From the cell containing the given text, extract its center point as [X, Y] coordinate. 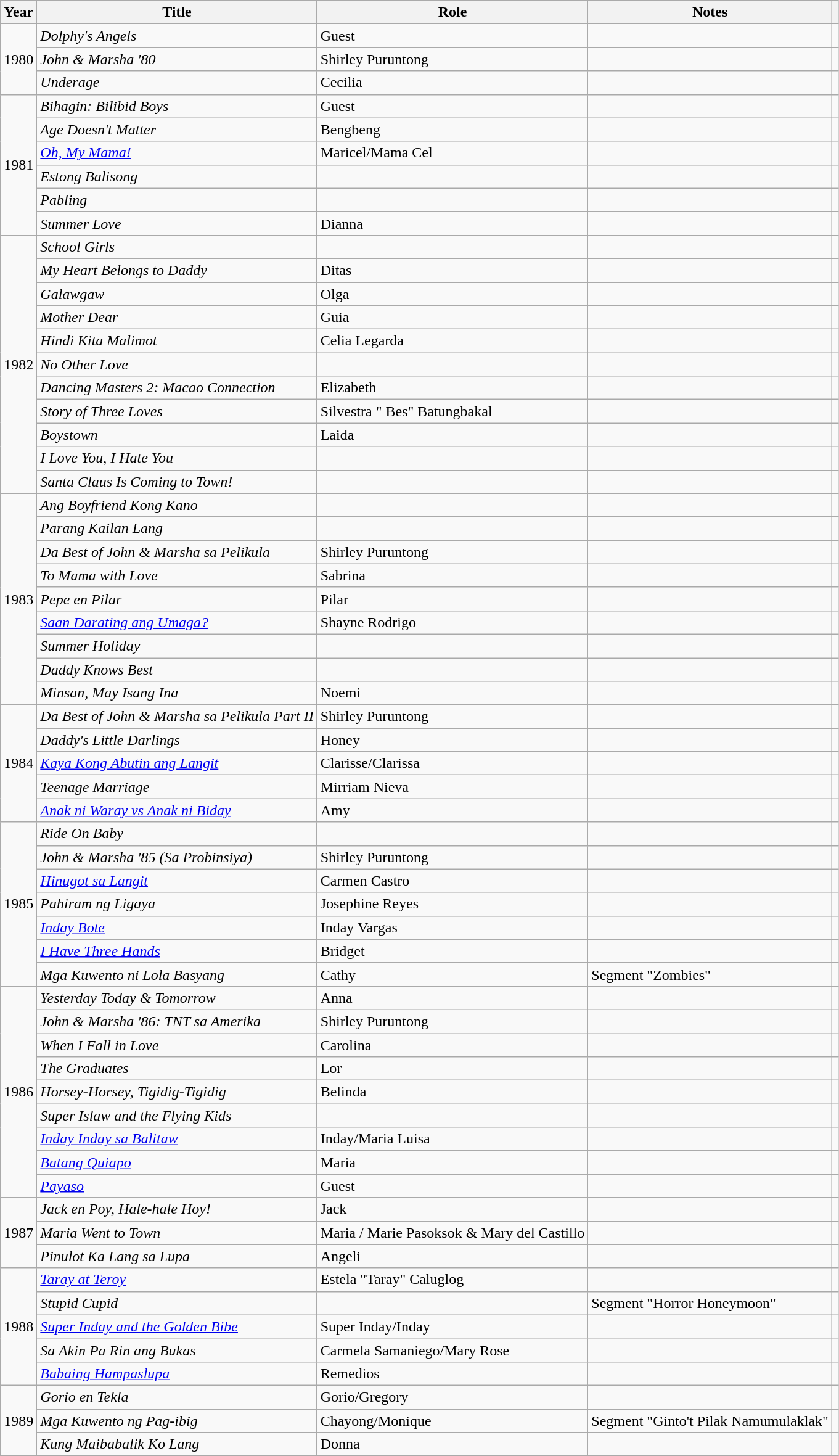
Age Doesn't Matter [177, 130]
Angeli [452, 1256]
Summer Holiday [177, 646]
Da Best of John & Marsha sa Pelikula [177, 552]
Amy [452, 810]
Laida [452, 435]
Notes [710, 12]
1984 [18, 763]
Dolphy's Angels [177, 36]
1986 [18, 1092]
Kung Maibabalik Ko Lang [177, 1444]
1985 [18, 904]
Inday/Maria Luisa [452, 1139]
Inday Inday sa Balitaw [177, 1139]
Anna [452, 998]
Hinugot sa Langit [177, 881]
Dancing Masters 2: Macao Connection [177, 388]
Pahiram ng Ligaya [177, 904]
Inday Vargas [452, 927]
Mirriam Nieva [452, 787]
Bihagin: Bilibid Boys [177, 106]
Ditas [452, 270]
Pinulot Ka Lang sa Lupa [177, 1256]
Super Inday and the Golden Bibe [177, 1326]
Anak ni Waray vs Anak ni Biday [177, 810]
Maricel/Mama Cel [452, 153]
No Other Love [177, 364]
Segment "Horror Honeymoon" [710, 1303]
Kaya Kong Abutin ang Langit [177, 763]
Lor [452, 1069]
Maria Went to Town [177, 1233]
1989 [18, 1420]
Maria / Marie Pasoksok & Mary del Castillo [452, 1233]
Story of Three Loves [177, 411]
Jack [452, 1209]
Carolina [452, 1045]
1988 [18, 1326]
Cecilia [452, 83]
Saan Darating ang Umaga? [177, 622]
Da Best of John & Marsha sa Pelikula Part II [177, 717]
Stupid Cupid [177, 1303]
Bengbeng [452, 130]
I Have Three Hands [177, 951]
Super Inday/Inday [452, 1326]
I Love You, I Hate You [177, 458]
School Girls [177, 247]
Daddy's Little Darlings [177, 740]
Year [18, 12]
1981 [18, 165]
John & Marsha '85 (Sa Probinsiya) [177, 857]
Oh, My Mama! [177, 153]
1987 [18, 1233]
Galawgaw [177, 294]
Shayne Rodrigo [452, 622]
Teenage Marriage [177, 787]
1982 [18, 364]
Segment "Ginto't Pilak Namumulaklak" [710, 1420]
Honey [452, 740]
Title [177, 12]
Inday Bote [177, 927]
To Mama with Love [177, 575]
Summer Love [177, 223]
Noemi [452, 693]
Maria [452, 1162]
Pabling [177, 200]
John & Marsha '86: TNT sa Amerika [177, 1021]
Carmen Castro [452, 881]
Carmela Samaniego/Mary Rose [452, 1350]
Parang Kailan Lang [177, 529]
Guia [452, 318]
Estong Balisong [177, 176]
Role [452, 12]
Donna [452, 1444]
Segment "Zombies" [710, 974]
1980 [18, 59]
Josephine Reyes [452, 904]
Daddy Knows Best [177, 669]
Mga Kuwento ng Pag-ibig [177, 1420]
Silvestra " Bes" Batungbakal [452, 411]
Payaso [177, 1186]
The Graduates [177, 1069]
Belinda [452, 1092]
Horsey-Horsey, Tigidig-Tigidig [177, 1092]
Hindi Kita Malimot [177, 341]
Sa Akin Pa Rin ang Bukas [177, 1350]
1983 [18, 599]
Mother Dear [177, 318]
Yesterday Today & Tomorrow [177, 998]
Celia Legarda [452, 341]
Cathy [452, 974]
Mga Kuwento ni Lola Basyang [177, 974]
Pepe en Pilar [177, 599]
Remedios [452, 1373]
Estela "Taray" Caluglog [452, 1280]
When I Fall in Love [177, 1045]
Pilar [452, 599]
Clarisse/Clarissa [452, 763]
Sabrina [452, 575]
Super Islaw and the Flying Kids [177, 1116]
Ride On Baby [177, 834]
Gorio en Tekla [177, 1397]
Chayong/Monique [452, 1420]
Elizabeth [452, 388]
Underage [177, 83]
Bridget [452, 951]
Taray at Teroy [177, 1280]
Batang Quiapo [177, 1162]
Minsan, May Isang Ina [177, 693]
Jack en Poy, Hale-hale Hoy! [177, 1209]
Gorio/Gregory [452, 1397]
Ang Boyfriend Kong Kano [177, 505]
Dianna [452, 223]
My Heart Belongs to Daddy [177, 270]
Babaing Hampaslupa [177, 1373]
Santa Claus Is Coming to Town! [177, 482]
Olga [452, 294]
Boystown [177, 435]
John & Marsha '80 [177, 59]
